Find where the given text appears and provide that cell's center as (x, y) coordinate. 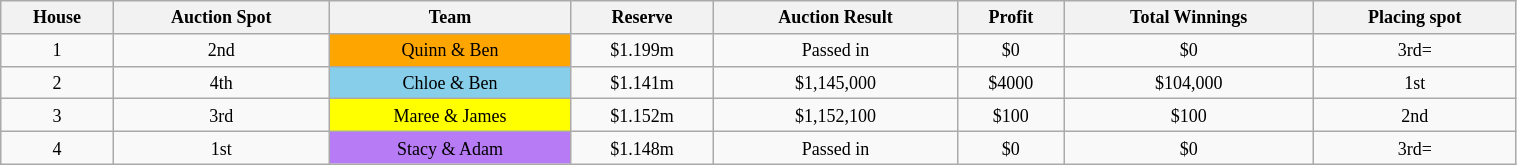
Profit (1011, 18)
3rd (221, 116)
Chloe & Ben (450, 82)
Stacy & Adam (450, 148)
Team (450, 18)
1 (57, 50)
$1,145,000 (836, 82)
Total Winnings (1189, 18)
3 (57, 116)
Auction Spot (221, 18)
$1.199m (642, 50)
$104,000 (1189, 82)
$1.152m (642, 116)
House (57, 18)
$1.148m (642, 148)
Auction Result (836, 18)
$1,152,100 (836, 116)
$4000 (1011, 82)
Reserve (642, 18)
$1.141m (642, 82)
4th (221, 82)
Placing spot (1414, 18)
Maree & James (450, 116)
Quinn & Ben (450, 50)
2 (57, 82)
4 (57, 148)
